Capture the cell that displays the provided text and extract its [x, y] central coordinate. 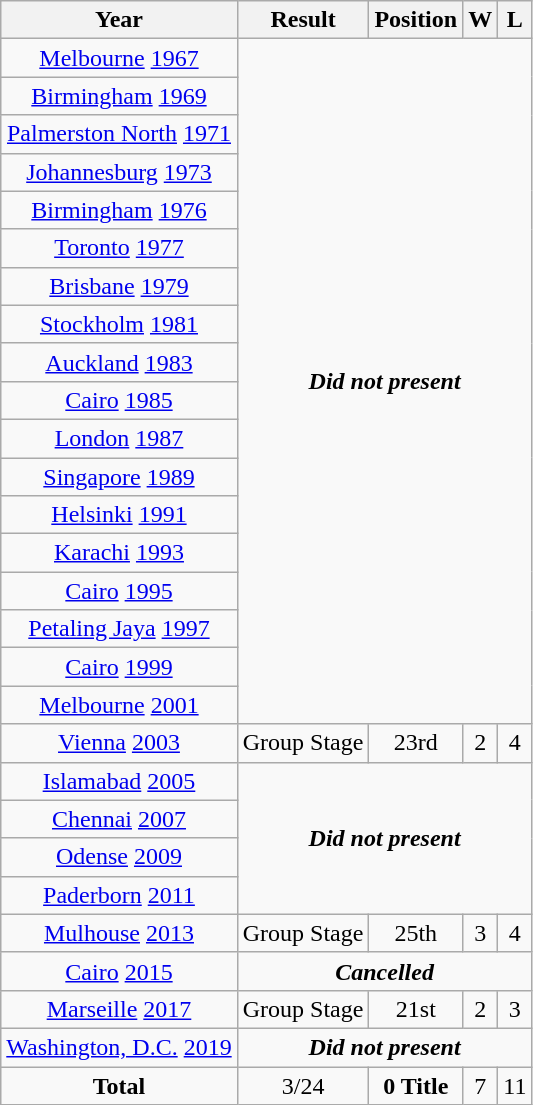
Odense 2009 [119, 857]
Helsinki 1991 [119, 515]
Stockholm 1981 [119, 324]
Total [119, 1085]
3/24 [303, 1085]
W [480, 20]
Cairo 1999 [119, 667]
Melbourne 2001 [119, 705]
Cancelled [384, 971]
Petaling Jaya 1997 [119, 629]
Brisbane 1979 [119, 286]
Position [416, 20]
23rd [416, 743]
Cairo 2015 [119, 971]
25th [416, 933]
Year [119, 20]
L [515, 20]
Mulhouse 2013 [119, 933]
Birmingham 1969 [119, 96]
Johannesburg 1973 [119, 172]
Birmingham 1976 [119, 210]
Toronto 1977 [119, 248]
Cairo 1985 [119, 400]
Auckland 1983 [119, 362]
Karachi 1993 [119, 553]
Result [303, 20]
7 [480, 1085]
London 1987 [119, 438]
Marseille 2017 [119, 1009]
Washington, D.C. 2019 [119, 1047]
21st [416, 1009]
Palmerston North 1971 [119, 134]
11 [515, 1085]
Singapore 1989 [119, 477]
Melbourne 1967 [119, 58]
Islamabad 2005 [119, 781]
Chennai 2007 [119, 819]
Vienna 2003 [119, 743]
0 Title [416, 1085]
Paderborn 2011 [119, 895]
Cairo 1995 [119, 591]
